Output the (x, y) coordinate of the center of the cell containing the given text.  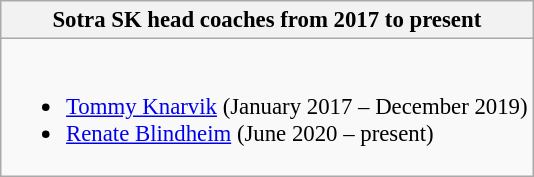
Sotra SK head coaches from 2017 to present (267, 20)
Tommy Knarvik (January 2017 – December 2019) Renate Blindheim (June 2020 – present) (267, 108)
